Detect which cell encompasses the target text, then output its [x, y] center coordinate. 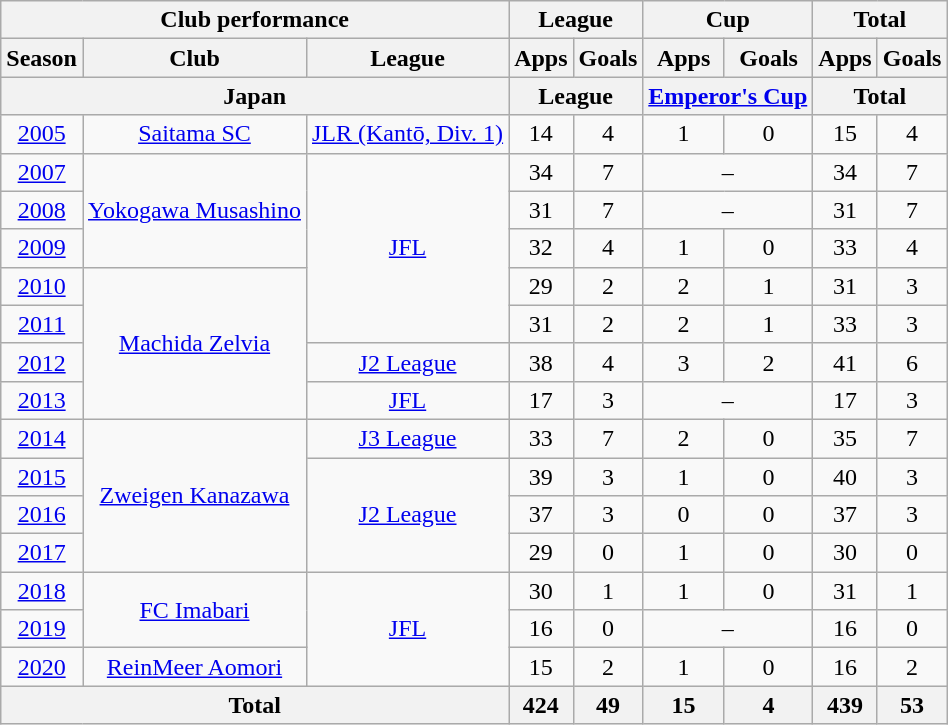
Zweigen Kanazawa [194, 495]
41 [845, 362]
Machida Zelvia [194, 343]
ReinMeer Aomori [194, 667]
2009 [42, 248]
2005 [42, 134]
2015 [42, 477]
2008 [42, 210]
2020 [42, 667]
49 [608, 705]
Club performance [255, 20]
Saitama SC [194, 134]
35 [845, 438]
Club [194, 58]
Emperor's Cup [728, 96]
40 [845, 477]
6 [912, 362]
2016 [42, 515]
JLR (Kantō, Div. 1) [407, 134]
2018 [42, 591]
2014 [42, 438]
2007 [42, 172]
53 [912, 705]
2019 [42, 629]
J3 League [407, 438]
2010 [42, 286]
439 [845, 705]
Season [42, 58]
2017 [42, 553]
2013 [42, 400]
424 [541, 705]
Japan [255, 96]
Cup [728, 20]
Yokogawa Musashino [194, 210]
2012 [42, 362]
14 [541, 134]
38 [541, 362]
2011 [42, 324]
39 [541, 477]
FC Imabari [194, 610]
32 [541, 248]
